Search for the cell housing the specified text and yield its [X, Y] center coordinate. 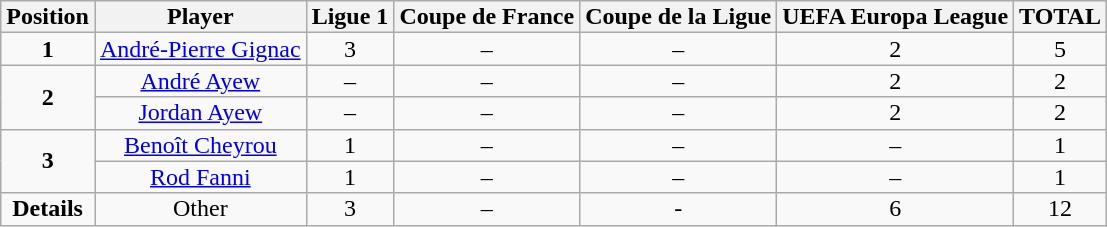
6 [896, 209]
Details [48, 209]
Benoît Cheyrou [200, 145]
Coupe de la Ligue [678, 17]
Other [200, 209]
UEFA Europa League [896, 17]
12 [1060, 209]
Coupe de France [487, 17]
André Ayew [200, 81]
- [678, 209]
Rod Fanni [200, 177]
André-Pierre Gignac [200, 49]
Player [200, 17]
TOTAL [1060, 17]
Jordan Ayew [200, 113]
5 [1060, 49]
Position [48, 17]
Ligue 1 [350, 17]
